Find where the given text appears and provide that cell's center as [X, Y] coordinate. 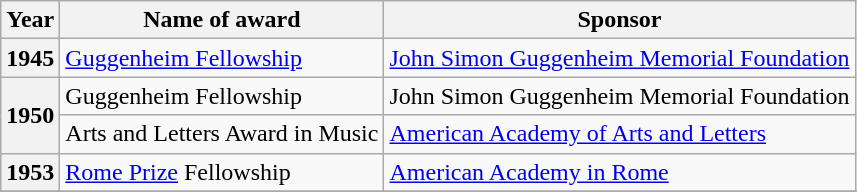
American Academy of Arts and Letters [620, 134]
Rome Prize Fellowship [222, 172]
1945 [30, 58]
Year [30, 20]
Name of award [222, 20]
Arts and Letters Award in Music [222, 134]
Sponsor [620, 20]
American Academy in Rome [620, 172]
1953 [30, 172]
1950 [30, 115]
